From the cell containing the given text, extract its center point as [X, Y] coordinate. 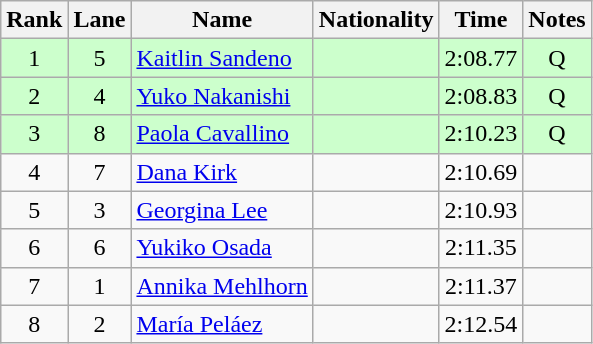
Kaitlin Sandeno [222, 58]
Yuko Nakanishi [222, 96]
2:08.77 [481, 58]
2:11.35 [481, 248]
Lane [100, 20]
Rank [34, 20]
2:10.23 [481, 134]
2:12.54 [481, 324]
2:10.69 [481, 172]
2:08.83 [481, 96]
Georgina Lee [222, 210]
Time [481, 20]
María Peláez [222, 324]
Nationality [376, 20]
2:10.93 [481, 210]
Notes [557, 20]
Name [222, 20]
Yukiko Osada [222, 248]
Annika Mehlhorn [222, 286]
Dana Kirk [222, 172]
2:11.37 [481, 286]
Paola Cavallino [222, 134]
